Detect which cell encompasses the target text, then output its (X, Y) center coordinate. 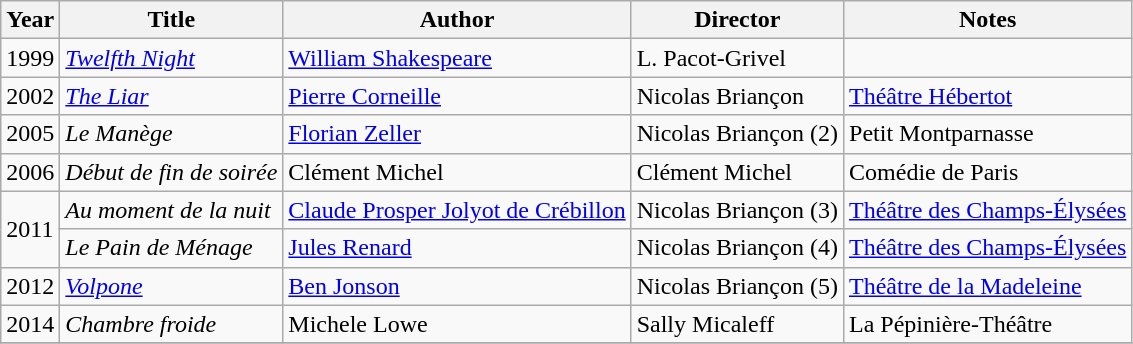
Twelfth Night (172, 58)
Michele Lowe (457, 324)
2006 (30, 172)
Petit Montparnasse (988, 134)
Début de fin de soirée (172, 172)
Pierre Corneille (457, 96)
L. Pacot-Grivel (737, 58)
The Liar (172, 96)
Claude Prosper Jolyot de Crébillon (457, 210)
Comédie de Paris (988, 172)
1999 (30, 58)
2011 (30, 229)
2014 (30, 324)
William Shakespeare (457, 58)
Le Manège (172, 134)
Nicolas Briançon (2) (737, 134)
Le Pain de Ménage (172, 248)
Title (172, 20)
Théâtre Hébertot (988, 96)
Florian Zeller (457, 134)
Notes (988, 20)
Author (457, 20)
Ben Jonson (457, 286)
Nicolas Briançon (4) (737, 248)
Nicolas Briançon (5) (737, 286)
Au moment de la nuit (172, 210)
Volpone (172, 286)
Sally Micaleff (737, 324)
Director (737, 20)
Year (30, 20)
Théâtre de la Madeleine (988, 286)
Nicolas Briançon (737, 96)
2002 (30, 96)
2012 (30, 286)
Jules Renard (457, 248)
2005 (30, 134)
Chambre froide (172, 324)
Nicolas Briançon (3) (737, 210)
La Pépinière-Théâtre (988, 324)
